Detect which cell encompasses the target text, then output its (x, y) center coordinate. 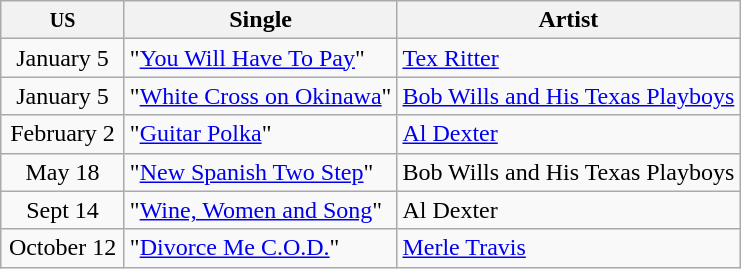
"Wine, Women and Song" (260, 210)
Single (260, 20)
Tex Ritter (568, 58)
Merle Travis (568, 248)
"You Will Have To Pay" (260, 58)
"Divorce Me C.O.D." (260, 248)
Artist (568, 20)
US (63, 20)
Sept 14 (63, 210)
October 12 (63, 248)
"New Spanish Two Step" (260, 172)
May 18 (63, 172)
"White Cross on Okinawa" (260, 96)
"Guitar Polka" (260, 134)
February 2 (63, 134)
